Determine the [X, Y] coordinate at the center of the cell enclosing the given text.  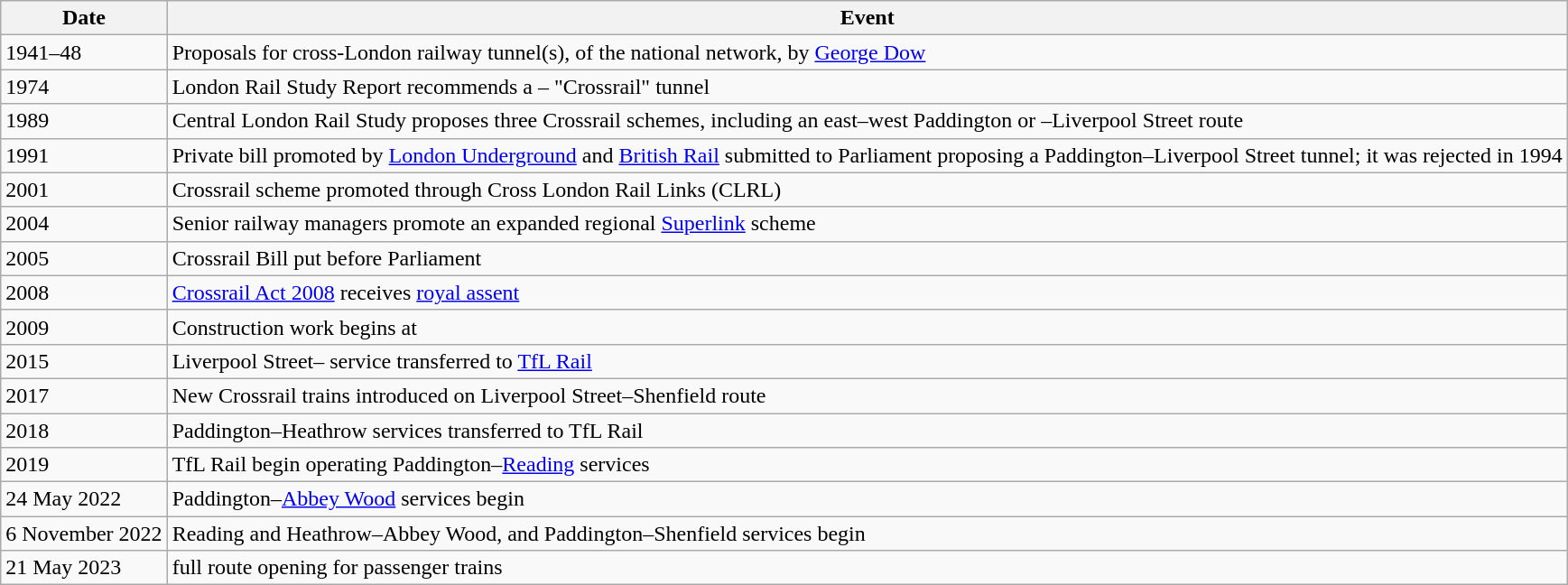
Crossrail Act 2008 receives royal assent [867, 292]
2004 [84, 224]
Proposals for cross-London railway tunnel(s), of the national network, by George Dow [867, 52]
1974 [84, 87]
1991 [84, 155]
Paddington–Abbey Wood services begin [867, 499]
2005 [84, 258]
24 May 2022 [84, 499]
Crossrail scheme promoted through Cross London Rail Links (CLRL) [867, 190]
6 November 2022 [84, 534]
Senior railway managers promote an expanded regional Superlink scheme [867, 224]
TfL Rail begin operating Paddington–Reading services [867, 465]
Central London Rail Study proposes three Crossrail schemes, including an east–west Paddington or –Liverpool Street route [867, 121]
2015 [84, 361]
Paddington–Heathrow services transferred to TfL Rail [867, 431]
Date [84, 18]
Reading and Heathrow–Abbey Wood, and Paddington–Shenfield services begin [867, 534]
2017 [84, 395]
21 May 2023 [84, 568]
Event [867, 18]
2008 [84, 292]
Crossrail Bill put before Parliament [867, 258]
2018 [84, 431]
1989 [84, 121]
2001 [84, 190]
2019 [84, 465]
2009 [84, 327]
Construction work begins at [867, 327]
New Crossrail trains introduced on Liverpool Street–Shenfield route [867, 395]
full route opening for passenger trains [867, 568]
Liverpool Street– service transferred to TfL Rail [867, 361]
London Rail Study Report recommends a – "Crossrail" tunnel [867, 87]
1941–48 [84, 52]
